Search for the cell housing the specified text and yield its [x, y] center coordinate. 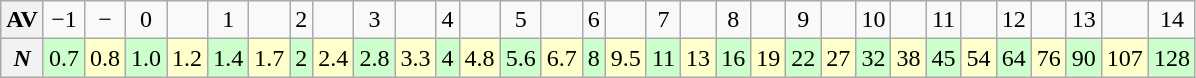
1.2 [188, 58]
AV [22, 20]
5 [520, 20]
54 [978, 58]
128 [1172, 58]
1.4 [228, 58]
27 [838, 58]
45 [944, 58]
107 [1124, 58]
76 [1048, 58]
3.3 [416, 58]
7 [663, 20]
0.8 [104, 58]
90 [1084, 58]
− [104, 20]
19 [768, 58]
64 [1014, 58]
2.4 [334, 58]
0.7 [64, 58]
6.7 [562, 58]
1.0 [146, 58]
22 [804, 58]
16 [734, 58]
9 [804, 20]
2.8 [374, 58]
3 [374, 20]
−1 [64, 20]
9.5 [626, 58]
6 [594, 20]
38 [908, 58]
10 [874, 20]
12 [1014, 20]
1.7 [270, 58]
14 [1172, 20]
5.6 [520, 58]
1 [228, 20]
4.8 [480, 58]
N [22, 58]
32 [874, 58]
0 [146, 20]
